Detect which cell encompasses the target text, then output its (X, Y) center coordinate. 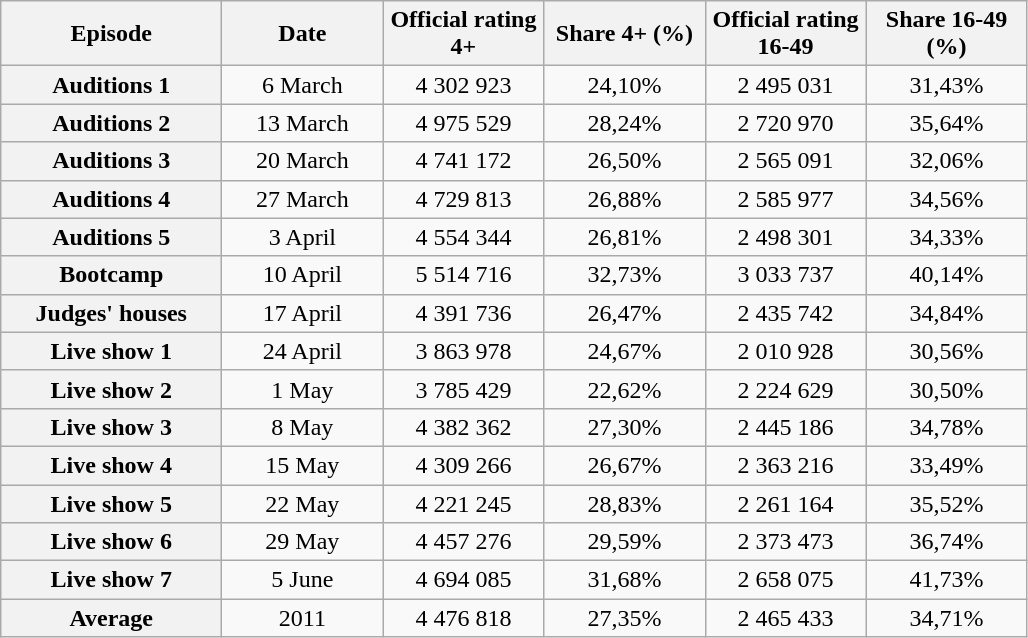
34,71% (946, 618)
Live show 2 (112, 389)
4 476 818 (464, 618)
4 694 085 (464, 580)
34,78% (946, 427)
Official rating 16-49 (786, 34)
Live show 4 (112, 465)
2 465 433 (786, 618)
30,50% (946, 389)
2 435 742 (786, 313)
8 May (302, 427)
Auditions 1 (112, 85)
24 April (302, 351)
2 720 970 (786, 123)
2 363 216 (786, 465)
4 382 362 (464, 427)
4 554 344 (464, 237)
26,88% (624, 199)
Live show 3 (112, 427)
15 May (302, 465)
2 565 091 (786, 161)
5 June (302, 580)
31,68% (624, 580)
3 785 429 (464, 389)
20 March (302, 161)
28,24% (624, 123)
28,83% (624, 503)
4 302 923 (464, 85)
2 224 629 (786, 389)
22 May (302, 503)
4 221 245 (464, 503)
4 309 266 (464, 465)
29 May (302, 542)
4 457 276 (464, 542)
27 March (302, 199)
35,52% (946, 503)
2 010 928 (786, 351)
2 498 301 (786, 237)
3 863 978 (464, 351)
1 May (302, 389)
29,59% (624, 542)
Auditions 3 (112, 161)
34,84% (946, 313)
34,33% (946, 237)
Live show 1 (112, 351)
4 391 736 (464, 313)
31,43% (946, 85)
32,73% (624, 275)
2 445 186 (786, 427)
32,06% (946, 161)
Auditions 5 (112, 237)
Auditions 2 (112, 123)
41,73% (946, 580)
2011 (302, 618)
Live show 5 (112, 503)
36,74% (946, 542)
33,49% (946, 465)
Bootcamp (112, 275)
Average (112, 618)
4 975 529 (464, 123)
26,50% (624, 161)
2 585 977 (786, 199)
4 729 813 (464, 199)
24,10% (624, 85)
17 April (302, 313)
6 March (302, 85)
Share 4+ (%) (624, 34)
26,47% (624, 313)
2 373 473 (786, 542)
30,56% (946, 351)
40,14% (946, 275)
Official rating 4+ (464, 34)
26,67% (624, 465)
Judges' houses (112, 313)
22,62% (624, 389)
Live show 6 (112, 542)
Live show 7 (112, 580)
24,67% (624, 351)
Share 16-49 (%) (946, 34)
3 April (302, 237)
2 495 031 (786, 85)
27,30% (624, 427)
10 April (302, 275)
35,64% (946, 123)
Auditions 4 (112, 199)
26,81% (624, 237)
Date (302, 34)
13 March (302, 123)
3 033 737 (786, 275)
34,56% (946, 199)
5 514 716 (464, 275)
4 741 172 (464, 161)
27,35% (624, 618)
2 261 164 (786, 503)
2 658 075 (786, 580)
Episode (112, 34)
